Output the (X, Y) coordinate of the center of the cell containing the given text.  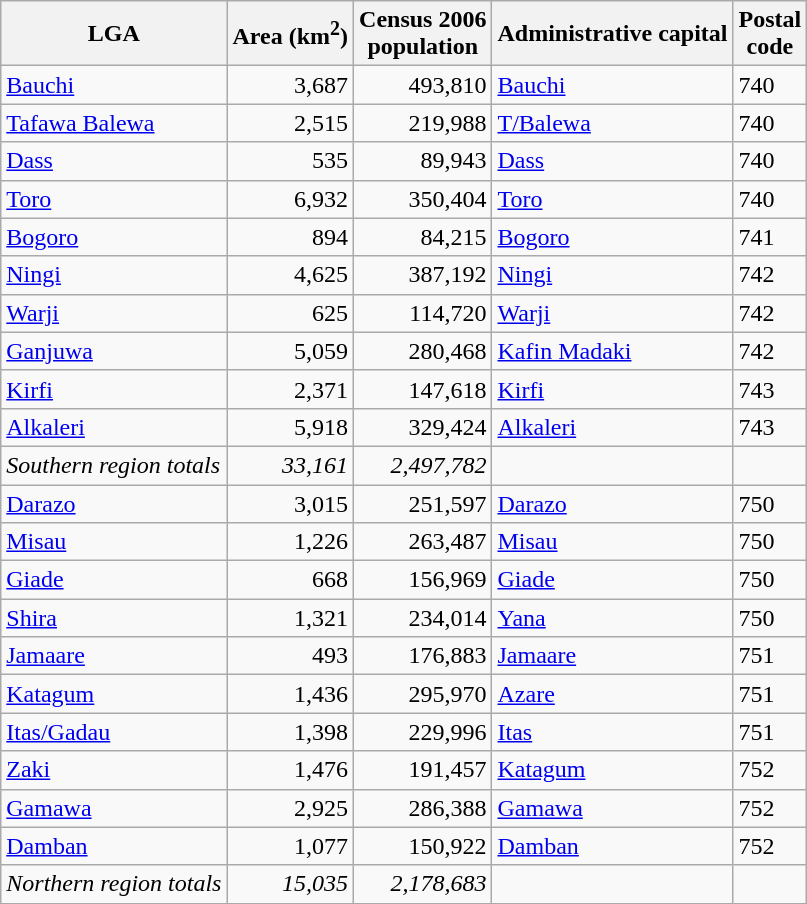
219,988 (423, 123)
15,035 (290, 884)
229,996 (423, 732)
251,597 (423, 503)
4,625 (290, 275)
1,226 (290, 542)
2,925 (290, 808)
1,321 (290, 618)
Azare (612, 694)
1,398 (290, 732)
Postalcode (770, 34)
5,059 (290, 351)
Shira (114, 618)
329,424 (423, 427)
3,687 (290, 85)
Northern region totals (114, 884)
234,014 (423, 618)
2,515 (290, 123)
286,388 (423, 808)
741 (770, 237)
1,077 (290, 846)
Yana (612, 618)
84,215 (423, 237)
191,457 (423, 770)
Southern region totals (114, 465)
Kafin Madaki (612, 351)
2,178,683 (423, 884)
295,970 (423, 694)
3,015 (290, 503)
176,883 (423, 656)
Zaki (114, 770)
114,720 (423, 313)
6,932 (290, 199)
Administrative capital (612, 34)
5,918 (290, 427)
263,487 (423, 542)
2,371 (290, 389)
387,192 (423, 275)
Ganjuwa (114, 351)
625 (290, 313)
150,922 (423, 846)
89,943 (423, 161)
2,497,782 (423, 465)
493,810 (423, 85)
1,476 (290, 770)
350,404 (423, 199)
Itas/Gadau (114, 732)
535 (290, 161)
493 (290, 656)
Tafawa Balewa (114, 123)
668 (290, 580)
156,969 (423, 580)
33,161 (290, 465)
280,468 (423, 351)
T/Balewa (612, 123)
Itas (612, 732)
894 (290, 237)
Area (km2) (290, 34)
1,436 (290, 694)
LGA (114, 34)
Census 2006 population (423, 34)
147,618 (423, 389)
